Return (x, y) of the center of cell containing provided text 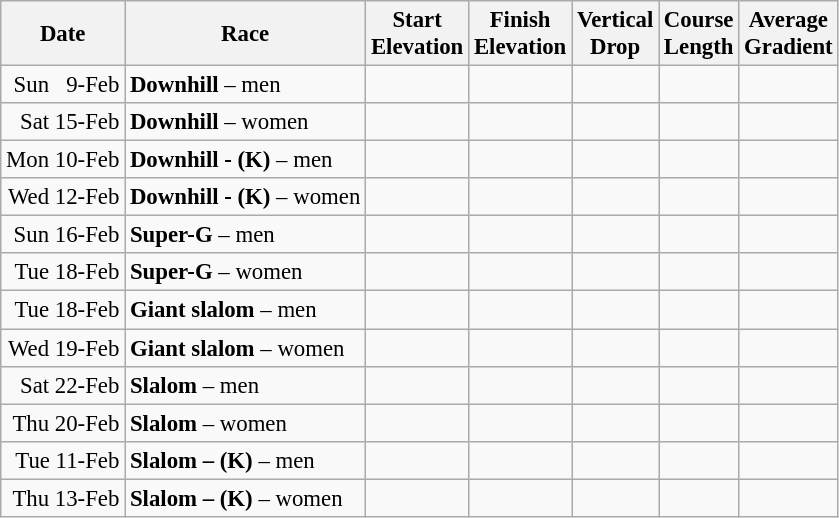
Mon 10-Feb (63, 160)
FinishElevation (520, 34)
Downhill – men (246, 85)
Sun 9-Feb (63, 85)
Tue 11-Feb (63, 460)
Slalom – men (246, 385)
Slalom – (K) – women (246, 498)
Slalom – (K) – men (246, 460)
StartElevation (418, 34)
CourseLength (699, 34)
Super-G – men (246, 235)
Wed 12-Feb (63, 197)
Slalom – women (246, 423)
Sat 22-Feb (63, 385)
AverageGradient (788, 34)
Date (63, 34)
Sun 16-Feb (63, 235)
Race (246, 34)
Wed 19-Feb (63, 348)
Thu 13-Feb (63, 498)
Downhill - (K) – women (246, 197)
Downhill – women (246, 122)
Downhill - (K) – men (246, 160)
Giant slalom – women (246, 348)
VerticalDrop (616, 34)
Sat 15-Feb (63, 122)
Super-G – women (246, 273)
Thu 20-Feb (63, 423)
Giant slalom – men (246, 310)
